Pinpoint the cell where the given text exists, returning its [x, y] midpoint coordinate. 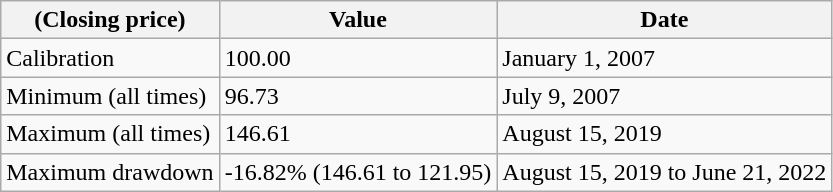
July 9, 2007 [664, 96]
January 1, 2007 [664, 58]
Maximum (all times) [110, 134]
146.61 [358, 134]
Minimum (all times) [110, 96]
Maximum drawdown [110, 172]
-16.82% (146.61 to 121.95) [358, 172]
August 15, 2019 [664, 134]
Value [358, 20]
96.73 [358, 96]
(Closing price) [110, 20]
100.00 [358, 58]
Calibration [110, 58]
August 15, 2019 to June 21, 2022 [664, 172]
Date [664, 20]
